Scan for the cell matching the given text and deliver its [x, y] coordinate at center. 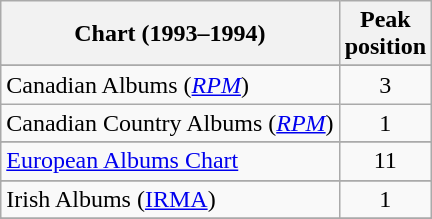
Canadian Albums (RPM) [170, 85]
Canadian Country Albums (RPM) [170, 123]
11 [385, 161]
European Albums Chart [170, 161]
3 [385, 85]
Peakposition [385, 34]
Chart (1993–1994) [170, 34]
Irish Albums (IRMA) [170, 199]
